Locate the cell with the specified text and output its (X, Y) center coordinate. 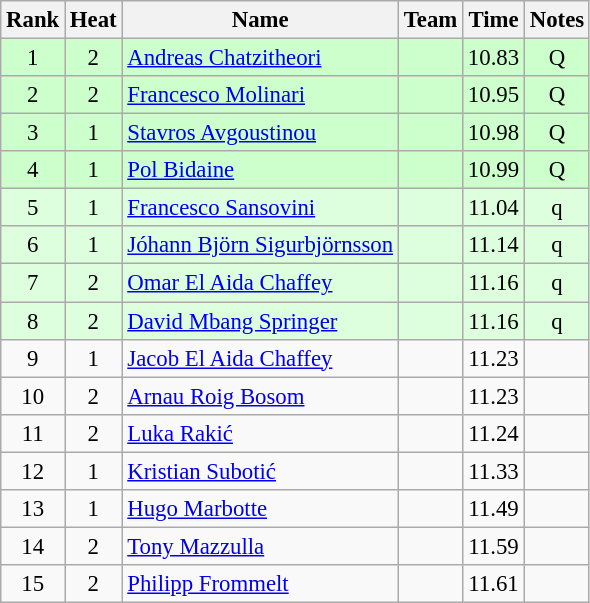
Francesco Sansovini (260, 208)
Luka Rakić (260, 433)
Andreas Chatzitheori (260, 58)
4 (33, 170)
Team (430, 20)
15 (33, 584)
Omar El Aida Chaffey (260, 283)
Jacob El Aida Chaffey (260, 358)
10.98 (494, 133)
11.33 (494, 471)
11 (33, 433)
11.59 (494, 546)
Pol Bidaine (260, 170)
10.95 (494, 95)
Tony Mazzulla (260, 546)
10.99 (494, 170)
10.83 (494, 58)
11.61 (494, 584)
Notes (556, 20)
Hugo Marbotte (260, 509)
11.24 (494, 433)
7 (33, 283)
Name (260, 20)
11.04 (494, 208)
6 (33, 245)
11.14 (494, 245)
13 (33, 509)
David Mbang Springer (260, 321)
Arnau Roig Bosom (260, 396)
14 (33, 546)
8 (33, 321)
5 (33, 208)
3 (33, 133)
10 (33, 396)
12 (33, 471)
Philipp Frommelt (260, 584)
Heat (94, 20)
Jóhann Björn Sigurbjörnsson (260, 245)
Stavros Avgoustinou (260, 133)
Kristian Subotić (260, 471)
11.49 (494, 509)
Rank (33, 20)
9 (33, 358)
Francesco Molinari (260, 95)
Time (494, 20)
